Locate the cell with the specified text and output its [x, y] center coordinate. 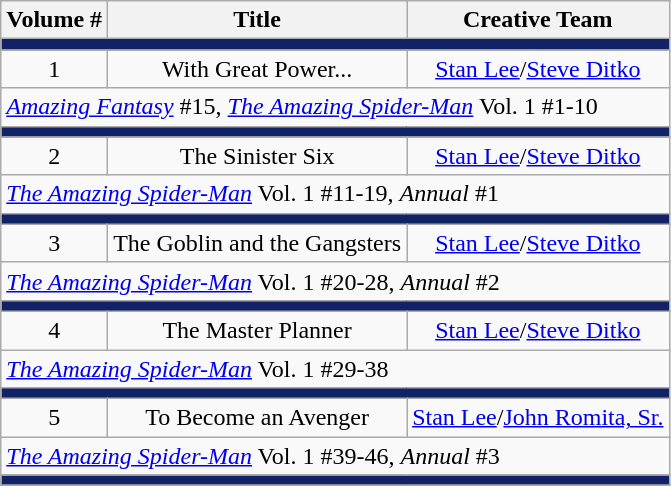
The Amazing Spider-Man Vol. 1 #29-38 [335, 369]
The Amazing Spider-Man Vol. 1 #20-28, Annual #2 [335, 281]
Stan Lee/John Romita, Sr. [538, 418]
2 [54, 156]
The Amazing Spider-Man Vol. 1 #11-19, Annual #1 [335, 194]
Amazing Fantasy #15, The Amazing Spider-Man Vol. 1 #1-10 [335, 107]
Volume # [54, 20]
1 [54, 69]
3 [54, 243]
The Amazing Spider-Man Vol. 1 #39-46, Annual #3 [335, 456]
The Goblin and the Gangsters [258, 243]
The Sinister Six [258, 156]
With Great Power... [258, 69]
Creative Team [538, 20]
The Master Planner [258, 330]
To Become an Avenger [258, 418]
4 [54, 330]
5 [54, 418]
Title [258, 20]
